Extract the [x, y] coordinate from the center of the cell holding the provided text.  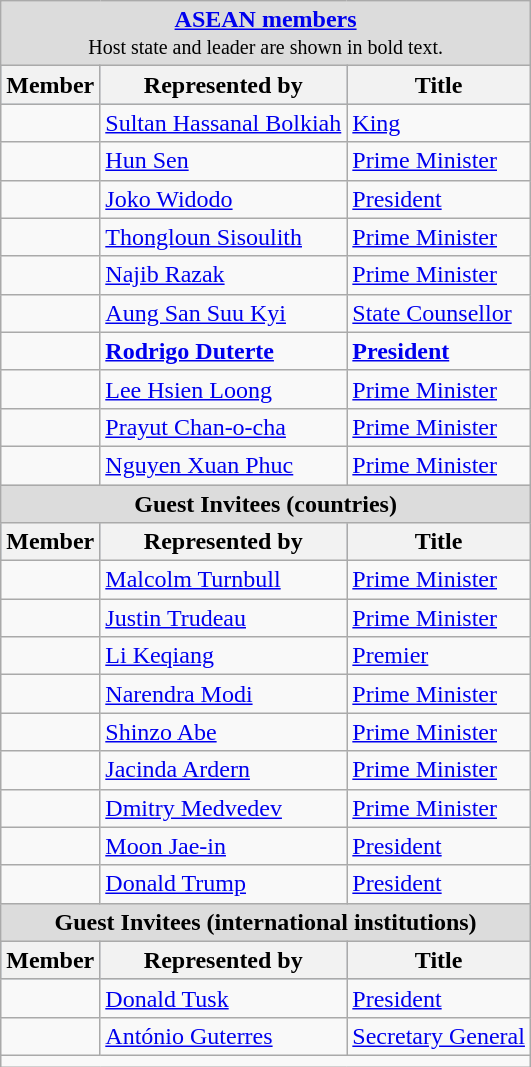
Aung San Suu Kyi [224, 313]
King [439, 123]
Justin Trudeau [224, 618]
Guest Invitees (international institutions) [266, 922]
Rodrigo Duterte [224, 351]
Donald Tusk [224, 998]
Nguyen Xuan Phuc [224, 465]
Joko Widodo [224, 199]
Prayut Chan-o-cha [224, 427]
ASEAN membersHost state and leader are shown in bold text. [266, 34]
Thongloun Sisoulith [224, 237]
Guest Invitees (countries) [266, 503]
Secretary General [439, 1036]
Dmitry Medvedev [224, 808]
Narendra Modi [224, 694]
Najib Razak [224, 275]
Moon Jae-in [224, 846]
Lee Hsien Loong [224, 389]
Hun Sen [224, 161]
Shinzo Abe [224, 732]
Donald Trump [224, 884]
Jacinda Ardern [224, 770]
Sultan Hassanal Bolkiah [224, 123]
State Counsellor [439, 313]
Premier [439, 656]
António Guterres [224, 1036]
Li Keqiang [224, 656]
Malcolm Turnbull [224, 580]
